Provide the (x, y) coordinate of the cell's center where the given text is located.  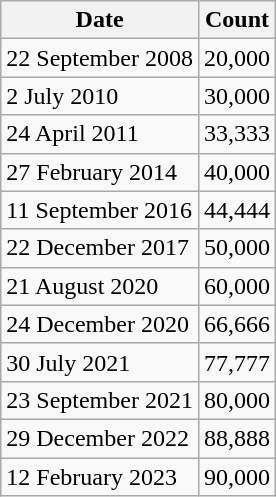
22 December 2017 (100, 248)
60,000 (236, 286)
30,000 (236, 96)
12 February 2023 (100, 477)
40,000 (236, 172)
30 July 2021 (100, 362)
11 September 2016 (100, 210)
2 July 2010 (100, 96)
66,666 (236, 324)
24 December 2020 (100, 324)
22 September 2008 (100, 58)
33,333 (236, 134)
77,777 (236, 362)
Count (236, 20)
44,444 (236, 210)
Date (100, 20)
21 August 2020 (100, 286)
24 April 2011 (100, 134)
88,888 (236, 438)
29 December 2022 (100, 438)
27 February 2014 (100, 172)
50,000 (236, 248)
20,000 (236, 58)
90,000 (236, 477)
23 September 2021 (100, 400)
80,000 (236, 400)
